Detect which cell encompasses the target text, then output its [X, Y] center coordinate. 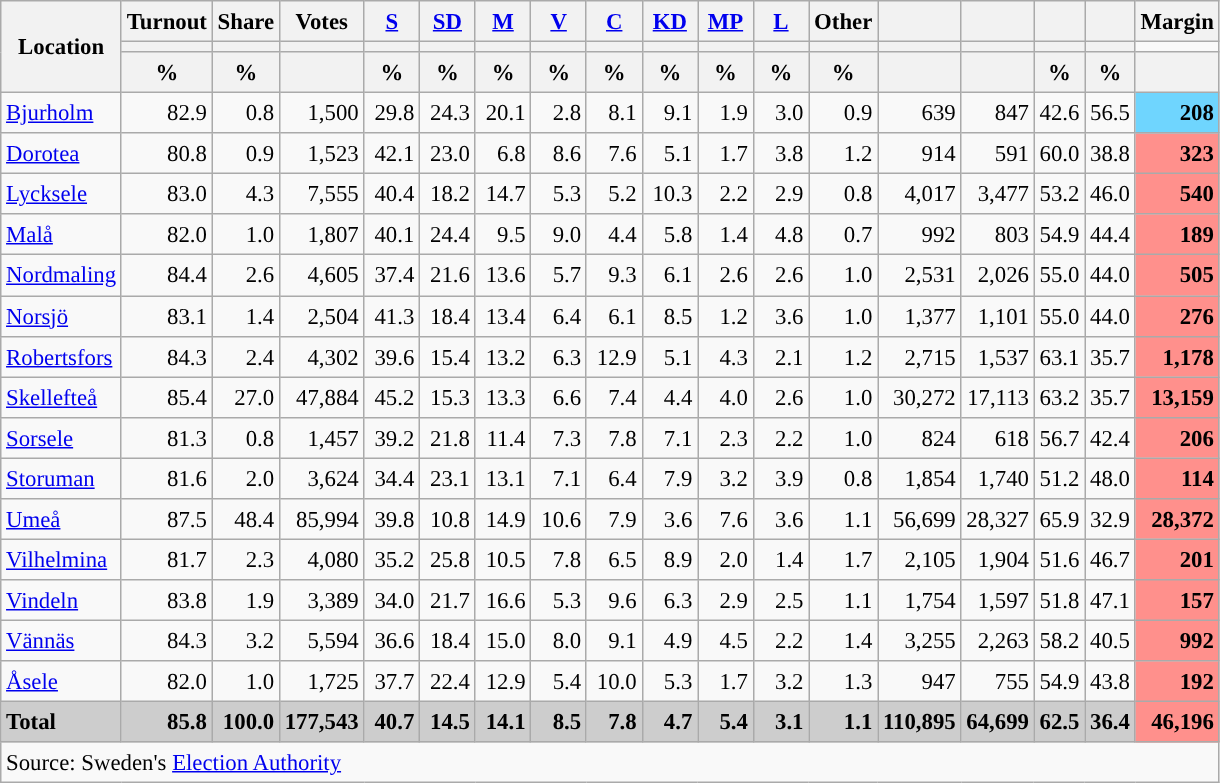
46.7 [1110, 560]
Umeå [62, 520]
8.6 [559, 154]
17,113 [998, 398]
6.8 [503, 154]
Norsjö [62, 316]
3.8 [781, 154]
62.5 [1059, 722]
13.1 [503, 478]
Source: Sweden's Election Authority [610, 762]
1,807 [322, 234]
21.7 [448, 600]
3.0 [781, 114]
42.4 [1110, 438]
208 [1177, 114]
Vilhelmina [62, 560]
2,715 [920, 356]
48.0 [1110, 478]
83.8 [166, 600]
51.6 [1059, 560]
13.6 [503, 276]
38.8 [1110, 154]
157 [1177, 600]
1,740 [998, 478]
85,994 [322, 520]
4,017 [920, 194]
1,377 [920, 316]
3.1 [781, 722]
4,605 [322, 276]
Margin [1177, 22]
40.4 [392, 194]
Votes [322, 22]
276 [1177, 316]
Sorsele [62, 438]
3,624 [322, 478]
Other [844, 22]
4,302 [322, 356]
Nordmaling [62, 276]
47.1 [1110, 600]
14.7 [503, 194]
1,725 [322, 682]
Vännäs [62, 640]
63.2 [1059, 398]
85.8 [166, 722]
323 [1177, 154]
1,500 [322, 114]
8.1 [614, 114]
46,196 [1177, 722]
44.4 [1110, 234]
4.9 [670, 640]
540 [1177, 194]
40.7 [392, 722]
1,754 [920, 600]
60.0 [1059, 154]
Lycksele [62, 194]
3,255 [920, 640]
43.8 [1110, 682]
25.8 [448, 560]
4.5 [726, 640]
15.4 [448, 356]
51.8 [1059, 600]
10.0 [614, 682]
803 [998, 234]
48.4 [246, 520]
36.4 [1110, 722]
2.5 [781, 600]
39.2 [392, 438]
34.4 [392, 478]
1,537 [998, 356]
755 [998, 682]
23.0 [448, 154]
14.1 [503, 722]
28,327 [998, 520]
1,101 [998, 316]
39.8 [392, 520]
177,543 [322, 722]
28,372 [1177, 520]
84.4 [166, 276]
40.1 [392, 234]
37.4 [392, 276]
SD [448, 22]
Malå [62, 234]
5.2 [614, 194]
15.3 [448, 398]
82.9 [166, 114]
81.3 [166, 438]
2,263 [998, 640]
2.4 [246, 356]
1,523 [322, 154]
2,026 [998, 276]
13,159 [1177, 398]
201 [1177, 560]
7.3 [559, 438]
5,594 [322, 640]
114 [1177, 478]
505 [1177, 276]
42.1 [392, 154]
192 [1177, 682]
11.4 [503, 438]
42.6 [1059, 114]
9.6 [614, 600]
6.5 [614, 560]
24.3 [448, 114]
4.7 [670, 722]
V [559, 22]
24.4 [448, 234]
M [503, 22]
914 [920, 154]
3.9 [781, 478]
1,854 [920, 478]
15.0 [503, 640]
639 [920, 114]
22.4 [448, 682]
Skellefteå [62, 398]
30,272 [920, 398]
41.3 [392, 316]
23.1 [448, 478]
65.9 [1059, 520]
8.0 [559, 640]
3,389 [322, 600]
10.3 [670, 194]
618 [998, 438]
Total [62, 722]
83.0 [166, 194]
1.3 [844, 682]
1,178 [1177, 356]
1,457 [322, 438]
8.9 [670, 560]
3,477 [998, 194]
13.4 [503, 316]
847 [998, 114]
2.8 [559, 114]
2,105 [920, 560]
C [614, 22]
MP [726, 22]
Bjurholm [62, 114]
4.8 [781, 234]
10.6 [559, 520]
16.6 [503, 600]
21.8 [448, 438]
14.5 [448, 722]
Storuman [62, 478]
110,895 [920, 722]
Dorotea [62, 154]
Turnout [166, 22]
2,531 [920, 276]
81.6 [166, 478]
824 [920, 438]
39.6 [392, 356]
Location [62, 47]
L [781, 22]
4,080 [322, 560]
56.7 [1059, 438]
56.5 [1110, 114]
Share [246, 22]
189 [1177, 234]
81.7 [166, 560]
Robertsfors [62, 356]
591 [998, 154]
10.8 [448, 520]
32.9 [1110, 520]
46.0 [1110, 194]
45.2 [392, 398]
58.2 [1059, 640]
9.5 [503, 234]
1,597 [998, 600]
27.0 [246, 398]
7,555 [322, 194]
56,699 [920, 520]
21.6 [448, 276]
36.6 [392, 640]
4.0 [726, 398]
83.1 [166, 316]
85.4 [166, 398]
9.3 [614, 276]
37.7 [392, 682]
35.2 [392, 560]
0.7 [844, 234]
6.6 [559, 398]
Vindeln [62, 600]
51.2 [1059, 478]
13.3 [503, 398]
S [392, 22]
80.8 [166, 154]
10.5 [503, 560]
2.1 [781, 356]
KD [670, 22]
87.5 [166, 520]
63.1 [1059, 356]
1,904 [998, 560]
9.0 [559, 234]
Åsele [62, 682]
13.2 [503, 356]
20.1 [503, 114]
34.0 [392, 600]
947 [920, 682]
2,504 [322, 316]
29.8 [392, 114]
5.7 [559, 276]
7.4 [614, 398]
47,884 [322, 398]
206 [1177, 438]
100.0 [246, 722]
64,699 [998, 722]
40.5 [1110, 640]
5.8 [670, 234]
53.2 [1059, 194]
14.9 [503, 520]
18.2 [448, 194]
